Search for the cell housing the specified text and yield its (X, Y) center coordinate. 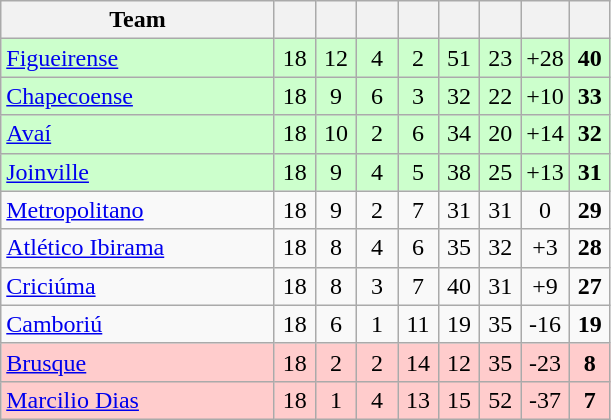
11 (418, 324)
28 (590, 248)
20 (500, 134)
Figueirense (138, 58)
+28 (546, 58)
+14 (546, 134)
Marcilio Dias (138, 400)
-23 (546, 362)
+13 (546, 172)
25 (500, 172)
Atlético Ibirama (138, 248)
+10 (546, 96)
38 (460, 172)
34 (460, 134)
27 (590, 286)
Brusque (138, 362)
Avaí (138, 134)
29 (590, 210)
0 (546, 210)
Chapecoense (138, 96)
Camboriú (138, 324)
52 (500, 400)
33 (590, 96)
Joinville (138, 172)
23 (500, 58)
-16 (546, 324)
51 (460, 58)
+3 (546, 248)
15 (460, 400)
Criciúma (138, 286)
Team (138, 20)
22 (500, 96)
5 (418, 172)
Metropolitano (138, 210)
10 (336, 134)
13 (418, 400)
14 (418, 362)
+9 (546, 286)
-37 (546, 400)
